Identify which cell holds the provided text, then report its (X, Y) central coordinate. 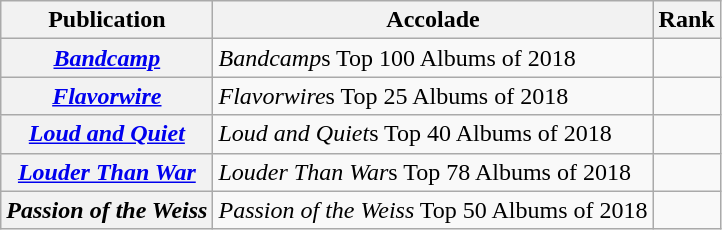
Bandcamp (107, 58)
Rank (686, 20)
Publication (107, 20)
Flavorwires Top 25 Albums of 2018 (433, 96)
Loud and Quiets Top 40 Albums of 2018 (433, 134)
Bandcamps Top 100 Albums of 2018 (433, 58)
Passion of the Weiss (107, 210)
Passion of the Weiss Top 50 Albums of 2018 (433, 210)
Flavorwire (107, 96)
Louder Than Wars Top 78 Albums of 2018 (433, 172)
Loud and Quiet (107, 134)
Accolade (433, 20)
Louder Than War (107, 172)
